Extract the [X, Y] coordinate from the center of the cell holding the provided text.  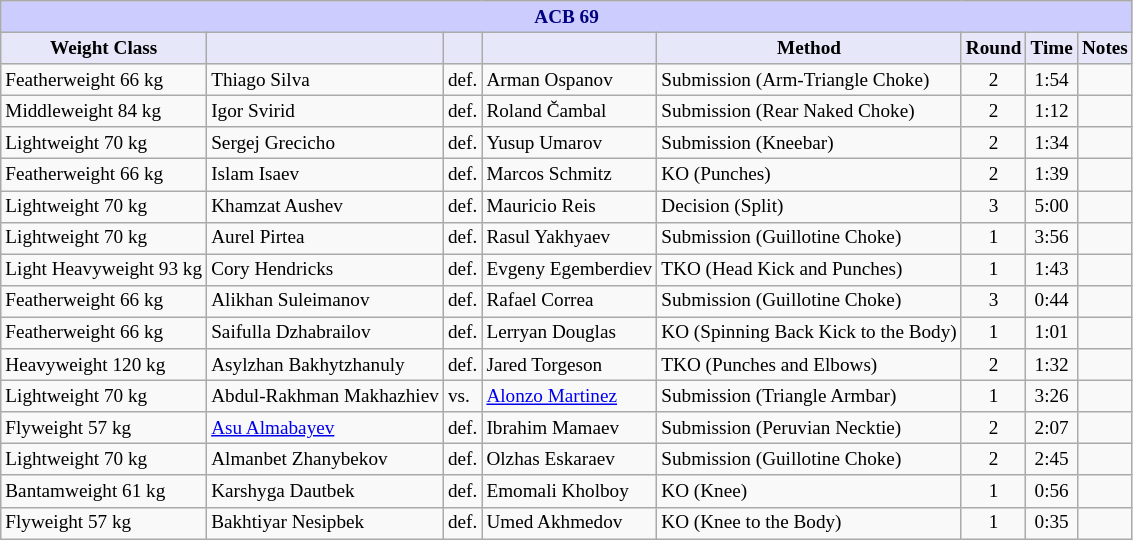
1:01 [1052, 333]
Emomali Kholboy [570, 491]
Saifulla Dzhabrailov [326, 333]
Islam Isaev [326, 175]
Decision (Split) [810, 206]
KO (Punches) [810, 175]
TKO (Head Kick and Punches) [810, 270]
KO (Knee to the Body) [810, 523]
Submission (Rear Naked Choke) [810, 111]
Umed Akhmedov [570, 523]
Karshyga Dautbek [326, 491]
Evgeny Egemberdiev [570, 270]
Middleweight 84 kg [104, 111]
3:56 [1052, 238]
0:44 [1052, 301]
1:39 [1052, 175]
Aurel Pirtea [326, 238]
1:32 [1052, 365]
1:12 [1052, 111]
Khamzat Aushev [326, 206]
Heavyweight 120 kg [104, 365]
1:34 [1052, 143]
0:56 [1052, 491]
Weight Class [104, 48]
Marcos Schmitz [570, 175]
1:54 [1052, 80]
Asylzhan Bakhytzhanuly [326, 365]
Notes [1104, 48]
Method [810, 48]
Arman Ospanov [570, 80]
Almanbet Zhanybekov [326, 460]
Yusup Umarov [570, 143]
Submission (Peruvian Necktie) [810, 428]
Roland Čambal [570, 111]
Abdul-Rakhman Makhazhiev [326, 396]
0:35 [1052, 523]
KO (Spinning Back Kick to the Body) [810, 333]
KO (Knee) [810, 491]
Submission (Arm-Triangle Choke) [810, 80]
Ibrahim Mamaev [570, 428]
Sergej Grecicho [326, 143]
Alikhan Suleimanov [326, 301]
5:00 [1052, 206]
vs. [462, 396]
Bantamweight 61 kg [104, 491]
Light Heavyweight 93 kg [104, 270]
Rasul Yakhyaev [570, 238]
Lerryan Douglas [570, 333]
Rafael Correa [570, 301]
Jared Torgeson [570, 365]
3:26 [1052, 396]
2:07 [1052, 428]
TKO (Punches and Elbows) [810, 365]
Olzhas Eskaraev [570, 460]
Thiago Silva [326, 80]
Bakhtiyar Nesipbek [326, 523]
Mauricio Reis [570, 206]
Time [1052, 48]
Asu Almabayev [326, 428]
1:43 [1052, 270]
Alonzo Martinez [570, 396]
Round [994, 48]
Cory Hendricks [326, 270]
Igor Svirid [326, 111]
2:45 [1052, 460]
ACB 69 [567, 17]
Submission (Triangle Armbar) [810, 396]
Submission (Kneebar) [810, 143]
